From the cell containing the given text, extract its center point as (X, Y) coordinate. 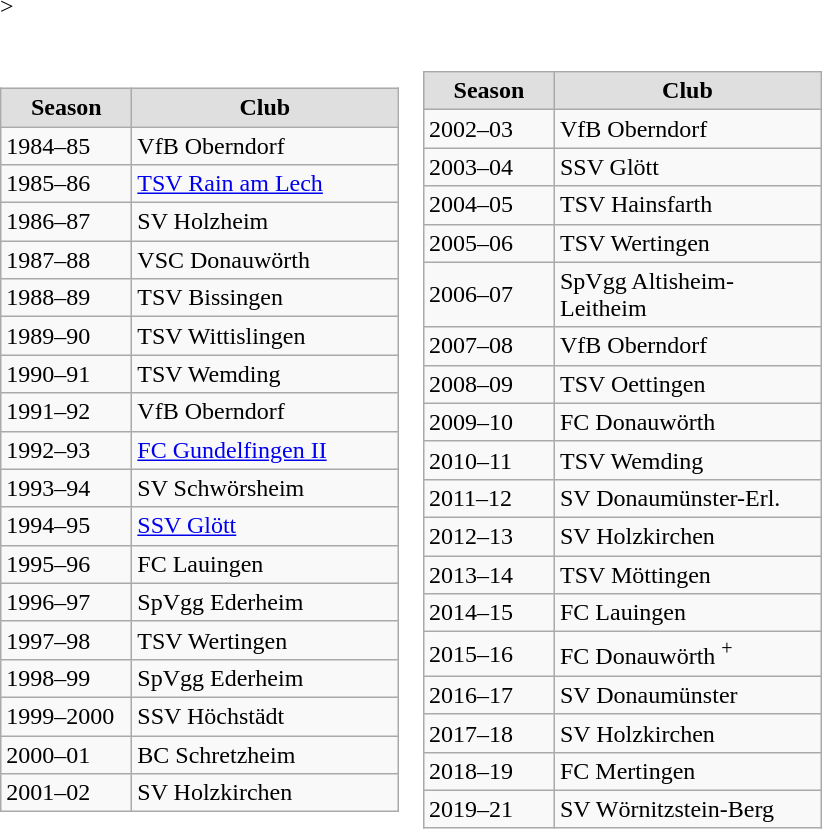
1994–95 (66, 526)
2001–02 (66, 793)
2008–09 (488, 384)
2003–04 (488, 167)
TSV Hainsfarth (687, 205)
2013–14 (488, 575)
1986–87 (66, 222)
1990–91 (66, 374)
2009–10 (488, 422)
1999–2000 (66, 716)
2012–13 (488, 536)
1991–92 (66, 412)
2004–05 (488, 205)
TSV Möttingen (687, 575)
2019–21 (488, 809)
TSV Bissingen (265, 298)
2007–08 (488, 346)
1988–89 (66, 298)
SV Wörnitzstein-Berg (687, 809)
2011–12 (488, 498)
SV Donaumünster (687, 695)
1992–93 (66, 450)
FC Gundelfingen II (265, 450)
TSV Wittislingen (265, 336)
FC Donauwörth + (687, 654)
1989–90 (66, 336)
SV Schwörsheim (265, 488)
SV Holzheim (265, 222)
FC Donauwörth (687, 422)
1996–97 (66, 602)
1998–99 (66, 678)
2014–15 (488, 613)
2015–16 (488, 654)
1987–88 (66, 260)
2006–07 (488, 294)
SpVgg Altisheim-Leitheim (687, 294)
1997–98 (66, 640)
BC Schretzheim (265, 755)
2010–11 (488, 460)
TSV Rain am Lech (265, 184)
1995–96 (66, 564)
FC Mertingen (687, 771)
2016–17 (488, 695)
2018–19 (488, 771)
SSV Höchstädt (265, 716)
VSC Donauwörth (265, 260)
2002–03 (488, 129)
2005–06 (488, 243)
1985–86 (66, 184)
2000–01 (66, 755)
SV Donaumünster-Erl. (687, 498)
2017–18 (488, 733)
TSV Oettingen (687, 384)
1993–94 (66, 488)
1984–85 (66, 146)
